Extract the [x, y] coordinate from the center of the cell holding the provided text.  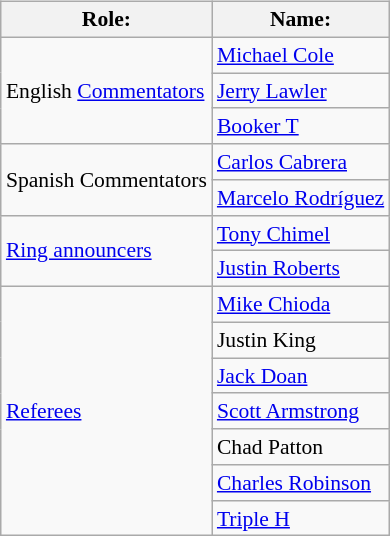
Carlos Cabrera [300, 162]
Spanish Commentators [106, 180]
Tony Chimel [300, 233]
Justin King [300, 340]
English Commentators [106, 90]
Michael Cole [300, 55]
Chad Patton [300, 447]
Triple H [300, 518]
Jerry Lawler [300, 91]
Scott Armstrong [300, 411]
Charles Robinson [300, 483]
Name: [300, 20]
Justin Roberts [300, 269]
Mike Chioda [300, 305]
Marcelo Rodríguez [300, 198]
Role: [106, 20]
Ring announcers [106, 250]
Referees [106, 412]
Booker T [300, 126]
Jack Doan [300, 376]
